For the text-containing cell, return its midpoint in [x, y] coordinate format. 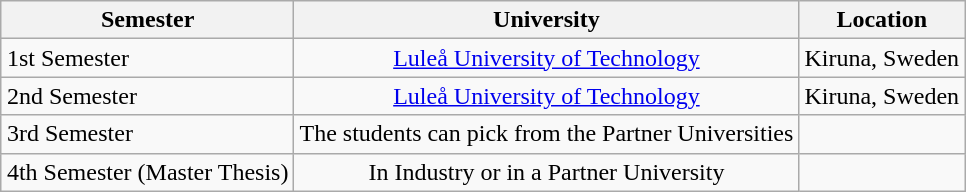
3rd Semester [148, 134]
4th Semester (Master Thesis) [148, 172]
Location [882, 20]
In Industry or in a Partner University [546, 172]
2nd Semester [148, 96]
Semester [148, 20]
The students can pick from the Partner Universities [546, 134]
University [546, 20]
1st Semester [148, 58]
